Capture the cell that displays the provided text and extract its [x, y] central coordinate. 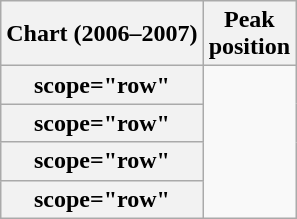
Chart (2006–2007) [102, 34]
Peakposition [249, 34]
